Provide the [x, y] coordinate of the cell's center where the given text is located.  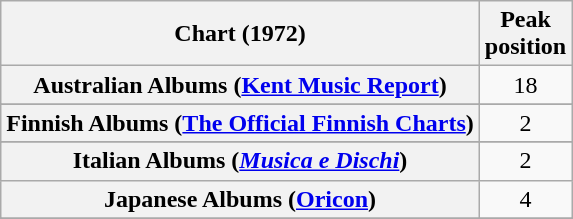
Italian Albums (Musica e Dischi) [240, 161]
Australian Albums (Kent Music Report) [240, 85]
Chart (1972) [240, 34]
Finnish Albums (The Official Finnish Charts) [240, 123]
Japanese Albums (Oricon) [240, 199]
4 [525, 199]
18 [525, 85]
Peakposition [525, 34]
